Pinpoint the cell where the given text exists, returning its (x, y) midpoint coordinate. 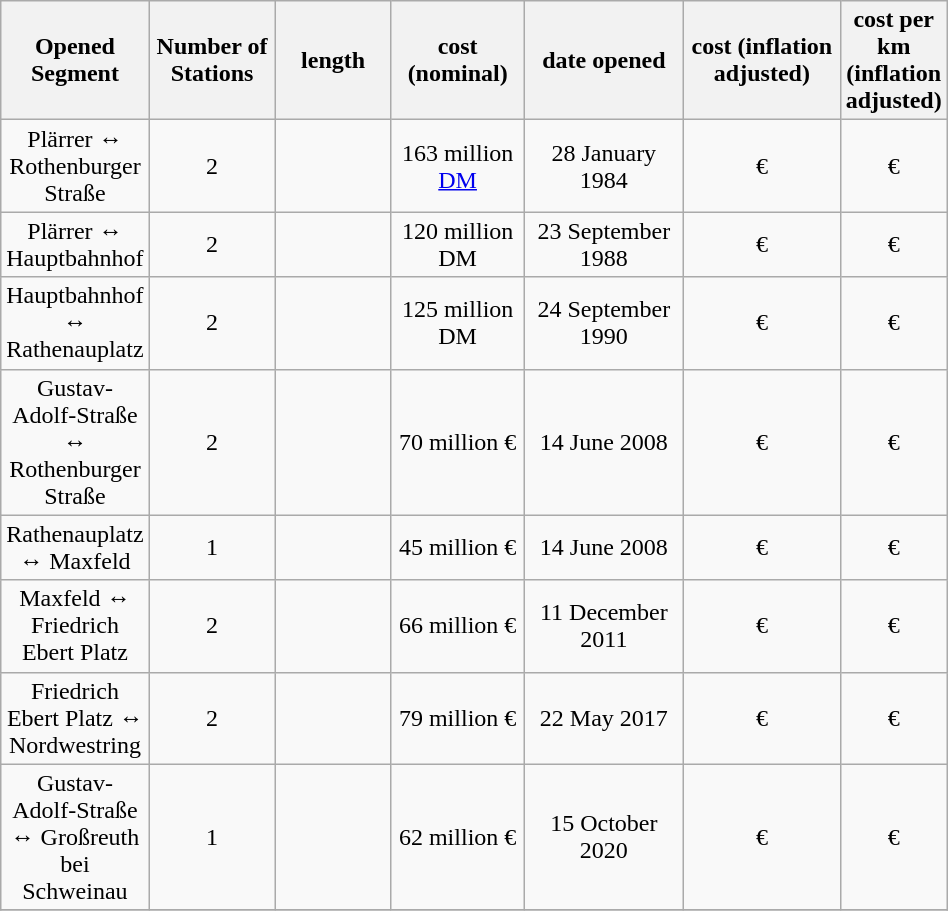
79 million € (458, 718)
Gustav-Adolf-Straße ↔ Rothenburger Straße (75, 442)
cost (inflation adjusted) (762, 60)
Rathenauplatz ↔ Maxfeld (75, 548)
163 million DM (458, 166)
62 million € (458, 837)
70 million € (458, 442)
cost per km (inflation adjusted) (894, 60)
22 May 2017 (604, 718)
Maxfeld ↔ Friedrich Ebert Platz (75, 626)
Opened Segment (75, 60)
45 million € (458, 548)
cost (nominal) (458, 60)
Number of Stations (212, 60)
Hauptbahnhof ↔ Rathenauplatz (75, 323)
Gustav-Adolf-Straße ↔ Großreuth bei Schweinau (75, 837)
date opened (604, 60)
11 December 2011 (604, 626)
23 September 1988 (604, 244)
24 September 1990 (604, 323)
28 January 1984 (604, 166)
15 October 2020 (604, 837)
66 million € (458, 626)
Plärrer ↔ Rothenburger Straße (75, 166)
Plärrer ↔ Hauptbahnhof (75, 244)
125 million DM (458, 323)
Friedrich Ebert Platz ↔ Nordwestring (75, 718)
120 million DM (458, 244)
length (333, 60)
